Detect which cell encompasses the target text, then output its (x, y) center coordinate. 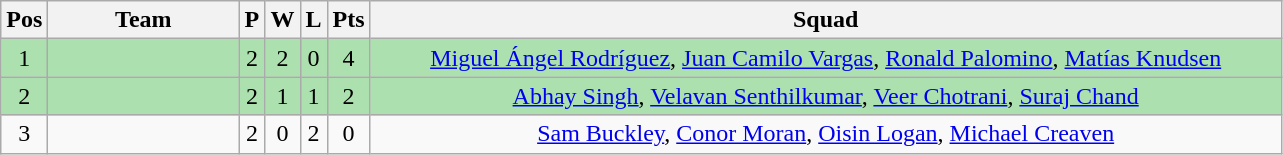
Pts (348, 20)
Squad (826, 20)
Sam Buckley, Conor Moran, Oisin Logan, Michael Creaven (826, 134)
4 (348, 58)
Pos (24, 20)
P (252, 20)
Abhay Singh, Velavan Senthilkumar, Veer Chotrani, Suraj Chand (826, 96)
3 (24, 134)
W (282, 20)
L (314, 20)
Team (144, 20)
Miguel Ángel Rodríguez, Juan Camilo Vargas, Ronald Palomino, Matías Knudsen (826, 58)
